Return [X, Y] of the center of cell containing provided text 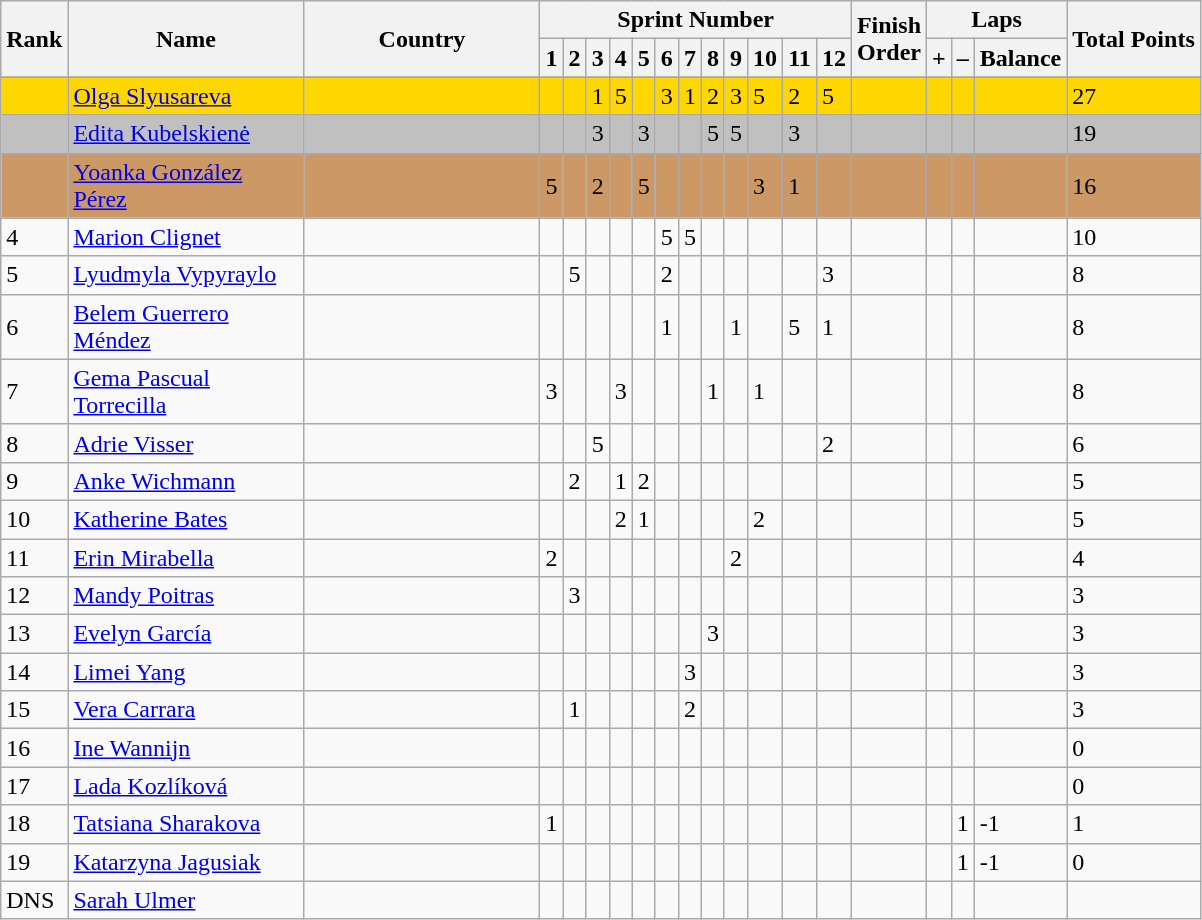
Vera Carrara [186, 710]
Balance [1020, 58]
Limei Yang [186, 672]
Rank [34, 39]
15 [34, 710]
Anke Wichmann [186, 481]
Katarzyna Jagusiak [186, 862]
Name [186, 39]
Olga Slyusareva [186, 96]
18 [34, 824]
Lyudmyla Vypyraylo [186, 275]
Sarah Ulmer [186, 900]
Country [422, 39]
Finish Order [888, 39]
Total Points [1134, 39]
Adrie Visser [186, 443]
17 [34, 786]
14 [34, 672]
Belem Guerrero Méndez [186, 326]
+ [940, 58]
Yoanka González Pérez [186, 186]
Tatsiana Sharakova [186, 824]
Marion Clignet [186, 237]
Laps [997, 20]
Gema Pascual Torrecilla [186, 392]
DNS [34, 900]
Katherine Bates [186, 519]
27 [1134, 96]
Lada Kozlíková [186, 786]
Evelyn García [186, 634]
– [962, 58]
Edita Kubelskienė [186, 134]
13 [34, 634]
Mandy Poitras [186, 596]
Erin Mirabella [186, 557]
Sprint Number [696, 20]
Ine Wannijn [186, 748]
